Search for the cell housing the specified text and yield its (X, Y) center coordinate. 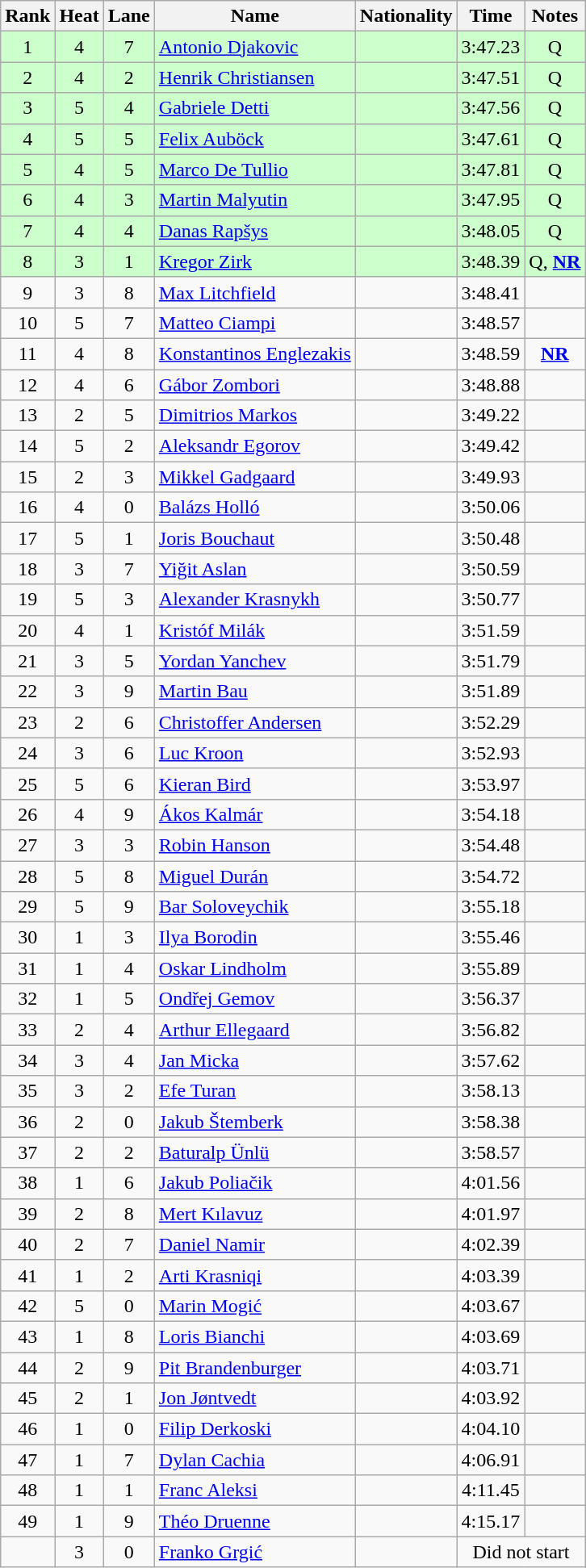
3:47.23 (491, 47)
Kregor Zirk (255, 261)
3:47.56 (491, 108)
19 (27, 600)
Loris Bianchi (255, 1336)
Pit Brandenburger (255, 1368)
33 (27, 1030)
16 (27, 508)
Dylan Cachia (255, 1460)
Aleksandr Egorov (255, 446)
3:51.89 (491, 692)
4:03.69 (491, 1336)
25 (27, 784)
44 (27, 1368)
Kristóf Milák (255, 630)
4:03.71 (491, 1368)
Matteo Ciampi (255, 323)
Antonio Djakovic (255, 47)
3:54.72 (491, 876)
Efe Turan (255, 1091)
Mikkel Gadgaard (255, 477)
4:02.39 (491, 1244)
38 (27, 1183)
Martin Malyutin (255, 200)
Heat (79, 16)
4:11.45 (491, 1491)
3:51.79 (491, 661)
26 (27, 814)
Arti Krasniqi (255, 1275)
Rank (27, 16)
3:55.46 (491, 938)
Nationality (406, 16)
3:55.89 (491, 968)
Joris Bouchaut (255, 538)
Yiğit Aslan (255, 569)
Gabriele Detti (255, 108)
Marco De Tullio (255, 169)
4:03.67 (491, 1306)
4:01.97 (491, 1214)
42 (27, 1306)
Daniel Namir (255, 1244)
49 (27, 1521)
Kieran Bird (255, 784)
3:52.29 (491, 722)
4:04.10 (491, 1429)
Time (491, 16)
3:58.38 (491, 1122)
3:55.18 (491, 907)
3:48.57 (491, 323)
Ondřej Gemov (255, 999)
11 (27, 353)
27 (27, 845)
3:50.77 (491, 600)
3:47.51 (491, 77)
Dimitrios Markos (255, 416)
3:48.05 (491, 231)
3:56.82 (491, 1030)
Mert Kılavuz (255, 1214)
Marin Mogić (255, 1306)
34 (27, 1060)
3:50.48 (491, 538)
36 (27, 1122)
Martin Bau (255, 692)
3:47.81 (491, 169)
39 (27, 1214)
12 (27, 385)
30 (27, 938)
43 (27, 1336)
Max Litchfield (255, 292)
Yordan Yanchev (255, 661)
Robin Hanson (255, 845)
Konstantinos Englezakis (255, 353)
3:54.18 (491, 814)
4:15.17 (491, 1521)
3:50.59 (491, 569)
31 (27, 968)
10 (27, 323)
Baturalp Ünlü (255, 1152)
Luc Kroon (255, 753)
15 (27, 477)
Balázs Holló (255, 508)
3:48.88 (491, 385)
18 (27, 569)
4:03.92 (491, 1399)
3:54.48 (491, 845)
3:48.59 (491, 353)
Franc Aleksi (255, 1491)
Henrik Christiansen (255, 77)
3:47.95 (491, 200)
NR (555, 353)
Ákos Kalmár (255, 814)
29 (27, 907)
Filip Derkoski (255, 1429)
Miguel Durán (255, 876)
Gábor Zombori (255, 385)
Arthur Ellegaard (255, 1030)
3:53.97 (491, 784)
21 (27, 661)
3:48.39 (491, 261)
37 (27, 1152)
46 (27, 1429)
Alexander Krasnykh (255, 600)
3:49.93 (491, 477)
41 (27, 1275)
40 (27, 1244)
3:51.59 (491, 630)
Jon Jøntvedt (255, 1399)
3:56.37 (491, 999)
Théo Druenne (255, 1521)
3:48.41 (491, 292)
4:01.56 (491, 1183)
20 (27, 630)
Christoffer Andersen (255, 722)
3:58.13 (491, 1091)
3:52.93 (491, 753)
Jakub Poliačik (255, 1183)
45 (27, 1399)
Oskar Lindholm (255, 968)
Jakub Štemberk (255, 1122)
3:50.06 (491, 508)
Bar Soloveychik (255, 907)
13 (27, 416)
24 (27, 753)
Ilya Borodin (255, 938)
23 (27, 722)
17 (27, 538)
3:49.42 (491, 446)
Jan Micka (255, 1060)
32 (27, 999)
Q, NR (555, 261)
22 (27, 692)
Did not start (521, 1552)
Franko Grgić (255, 1552)
47 (27, 1460)
48 (27, 1491)
3:58.57 (491, 1152)
4:03.39 (491, 1275)
35 (27, 1091)
3:49.22 (491, 416)
Lane (129, 16)
Felix Auböck (255, 139)
Name (255, 16)
3:57.62 (491, 1060)
3:47.61 (491, 139)
4:06.91 (491, 1460)
Notes (555, 16)
28 (27, 876)
Danas Rapšys (255, 231)
14 (27, 446)
